Capture the cell that displays the provided text and extract its (X, Y) central coordinate. 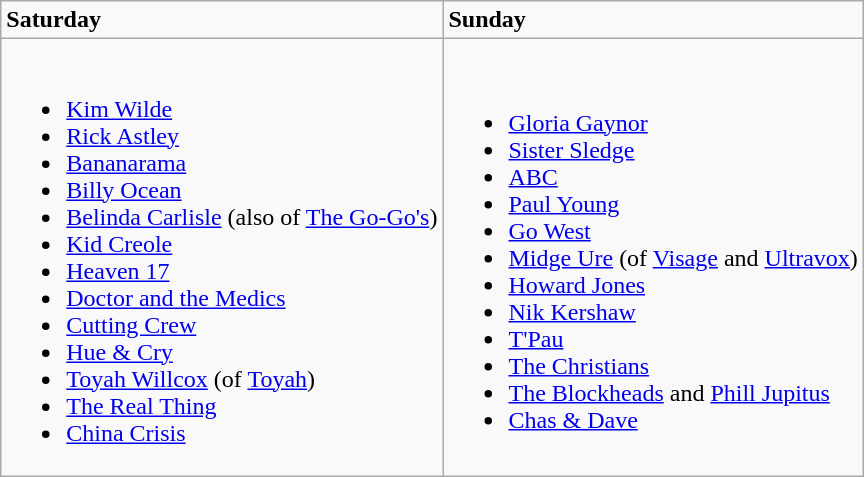
Sunday (653, 20)
Saturday (222, 20)
